Pinpoint the cell where the given text exists, returning its [X, Y] midpoint coordinate. 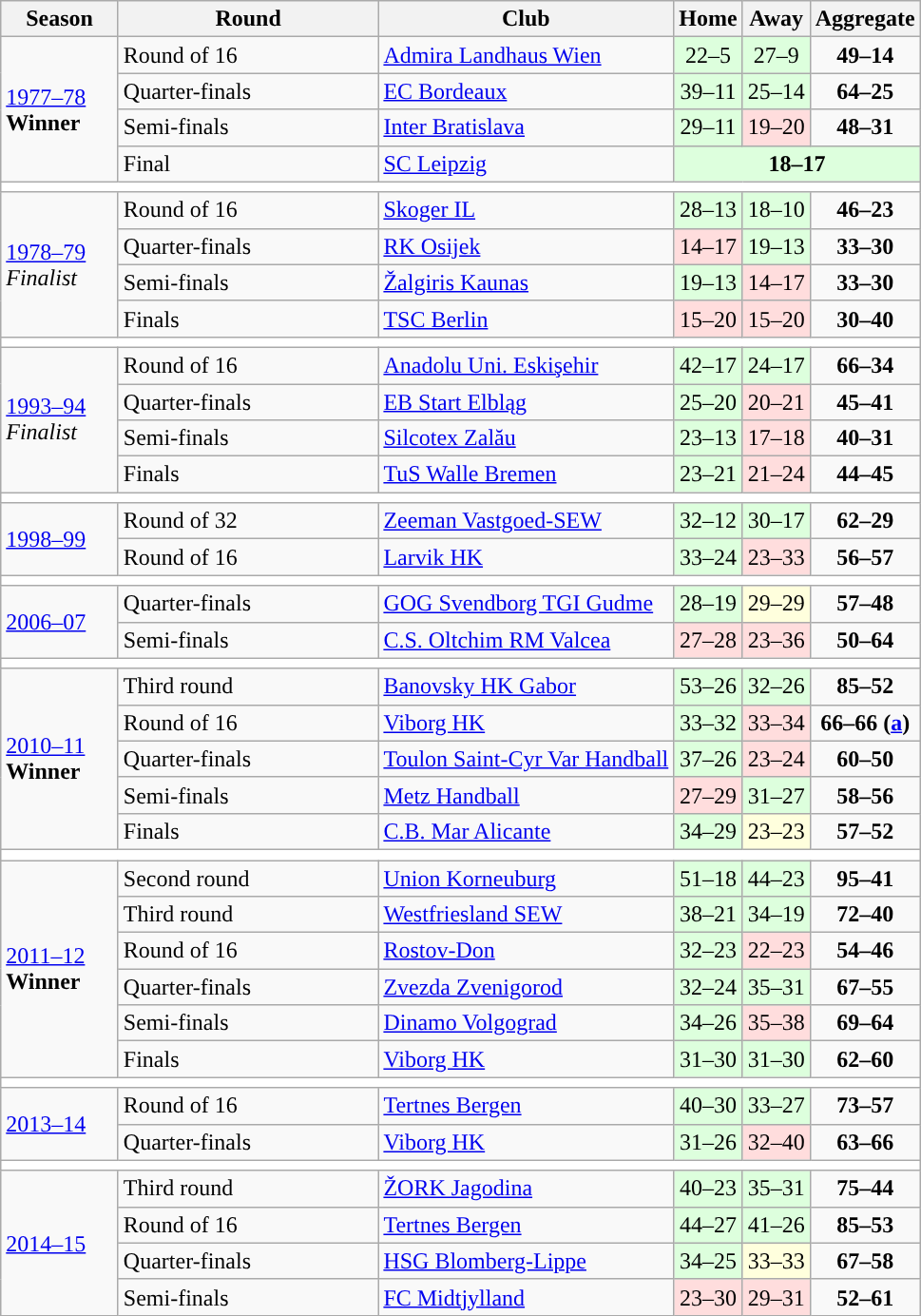
Westfriesland SEW [527, 915]
30–40 [865, 319]
HSG Blomberg-Lippe [527, 1261]
22–23 [776, 951]
33–33 [776, 1261]
27–9 [776, 55]
39–11 [708, 91]
Away [776, 19]
1993–94 Finalist [60, 419]
67–58 [865, 1261]
Toulon Saint-Cyr Var Handball [527, 759]
54–46 [865, 951]
18–17 [796, 164]
23–33 [776, 557]
44–27 [708, 1225]
Anadolu Uni. Eskişehir [527, 365]
42–17 [708, 365]
62–60 [865, 1059]
GOG Svendborg TGI Gudme [527, 604]
23–36 [776, 640]
22–5 [708, 55]
EB Start Elbląg [527, 402]
32–24 [708, 987]
C.S. Oltchim RM Valcea [527, 640]
25–14 [776, 91]
50–64 [865, 640]
38–21 [708, 915]
27–28 [708, 640]
28–19 [708, 604]
Club [527, 19]
Round of 32 [248, 521]
2013–14 [60, 1124]
Skoger IL [527, 210]
44–23 [776, 878]
1978–79 Finalist [60, 264]
30–17 [776, 521]
53–26 [708, 687]
85–53 [865, 1225]
40–31 [865, 438]
Season [60, 19]
2006–07 [60, 622]
40–30 [708, 1106]
Banovsky HK Gabor [527, 687]
34–19 [776, 915]
69–64 [865, 1023]
35–38 [776, 1023]
29–11 [708, 127]
46–23 [865, 210]
Inter Bratislava [527, 127]
23–21 [708, 474]
Round [248, 19]
34–25 [708, 1261]
Dinamo Volgograd [527, 1023]
40–23 [708, 1189]
49–14 [865, 55]
Second round [248, 878]
C.B. Mar Alicante [527, 831]
64–25 [865, 91]
63–66 [865, 1142]
2010–11 Winner [60, 759]
Final [248, 164]
73–57 [865, 1106]
Žalgiris Kaunas [527, 282]
57–52 [865, 831]
56–57 [865, 557]
51–18 [708, 878]
Larvik HK [527, 557]
24–17 [776, 365]
EC Bordeaux [527, 91]
33–27 [776, 1106]
Union Korneuburg [527, 878]
66–66 (a) [865, 723]
72–40 [865, 915]
27–29 [708, 795]
2014–15 [60, 1243]
44–45 [865, 474]
32–12 [708, 521]
SC Leipzig [527, 164]
37–26 [708, 759]
32–40 [776, 1142]
Zeeman Vastgoed-SEW [527, 521]
23–13 [708, 438]
41–26 [776, 1225]
31–26 [708, 1142]
52–61 [865, 1297]
29–29 [776, 604]
85–52 [865, 687]
60–50 [865, 759]
Silcotex Zalău [527, 438]
32–26 [776, 687]
67–55 [865, 987]
17–18 [776, 438]
2011–12 Winner [60, 968]
18–10 [776, 210]
Aggregate [865, 19]
RK Osijek [527, 246]
48–31 [865, 127]
21–24 [776, 474]
23–24 [776, 759]
95–41 [865, 878]
Rostov-Don [527, 951]
Zvezda Zvenigorod [527, 987]
62–29 [865, 521]
33–24 [708, 557]
Home [708, 19]
1998–99 [60, 539]
25–20 [708, 402]
1977–78 Winner [60, 109]
23–23 [776, 831]
34–26 [708, 1023]
31–27 [776, 795]
32–23 [708, 951]
19–20 [776, 127]
57–48 [865, 604]
58–56 [865, 795]
29–31 [776, 1297]
23–30 [708, 1297]
FC Midtjylland [527, 1297]
Metz Handball [527, 795]
ŽORK Jagodina [527, 1189]
45–41 [865, 402]
66–34 [865, 365]
Admira Landhaus Wien [527, 55]
28–13 [708, 210]
34–29 [708, 831]
TuS Walle Bremen [527, 474]
33–34 [776, 723]
20–21 [776, 402]
TSC Berlin [527, 319]
75–44 [865, 1189]
33–32 [708, 723]
